Scan for the cell matching the given text and deliver its (x, y) coordinate at center. 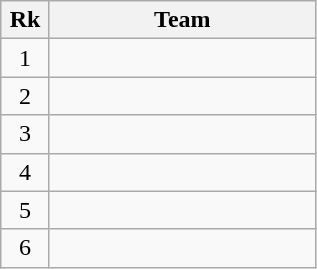
2 (26, 96)
Team (182, 20)
4 (26, 172)
1 (26, 58)
Rk (26, 20)
5 (26, 210)
6 (26, 248)
3 (26, 134)
